Find where the given text appears and provide that cell's center as [X, Y] coordinate. 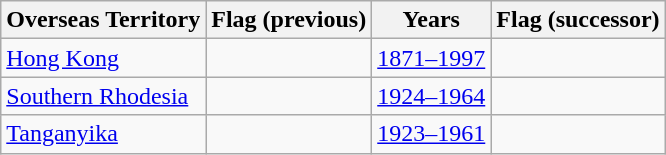
Years [432, 20]
1871–1997 [432, 58]
Overseas Territory [104, 20]
Tanganyika [104, 134]
1924–1964 [432, 96]
Southern Rhodesia [104, 96]
Flag (previous) [289, 20]
1923–1961 [432, 134]
Hong Kong [104, 58]
Flag (successor) [578, 20]
